Output the [x, y] coordinate of the center of the cell containing the given text.  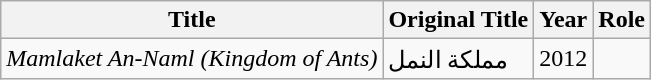
Title [192, 20]
Original Title [458, 20]
Role [622, 20]
Year [564, 20]
2012 [564, 59]
Mamlaket An-Naml (Kingdom of Ants) [192, 59]
مملكة النمل [458, 59]
